Determine the (x, y) coordinate at the center of the cell enclosing the given text.  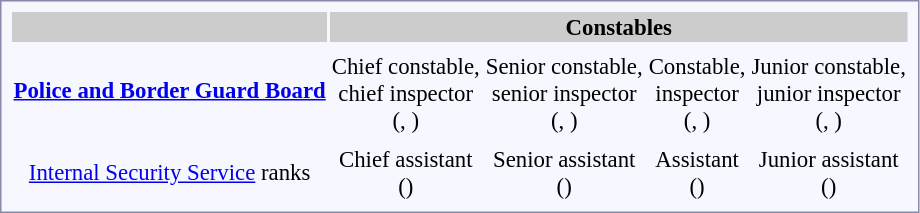
Constables (618, 27)
Chief assistant() (406, 172)
Senior constable,senior inspector(, ) (564, 93)
Chief constable,chief inspector(, ) (406, 93)
Police and Border Guard Board (170, 90)
Constable,inspector(, ) (697, 93)
Junior assistant() (828, 172)
Senior assistant() (564, 172)
Assistant() (697, 172)
Internal Security Service ranks (170, 172)
Junior constable,junior inspector(, ) (828, 93)
